For the text-containing cell, return its midpoint in [x, y] coordinate format. 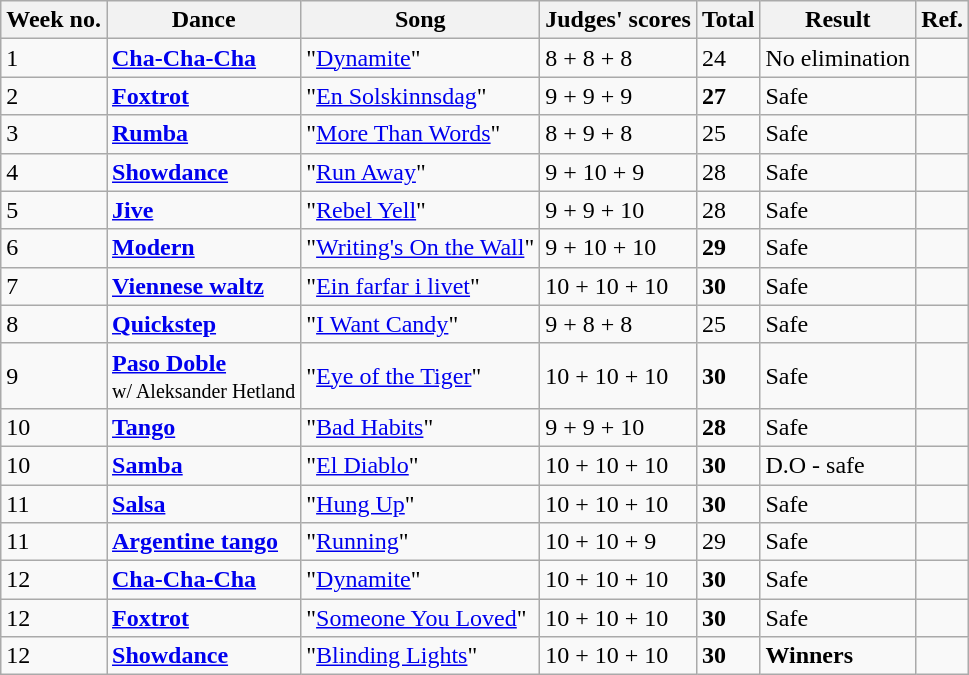
No elimination [838, 58]
Dance [203, 20]
10 + 10 + 9 [618, 542]
6 [54, 248]
"Blinding Lights" [420, 656]
"Ein farfar i livet" [420, 286]
"En Solskinnsdag" [420, 96]
Jive [203, 210]
Salsa [203, 503]
4 [54, 172]
Argentine tango [203, 542]
8 [54, 324]
Modern [203, 248]
9 + 10 + 10 [618, 248]
Judges' scores [618, 20]
D.O - safe [838, 465]
Ref. [942, 20]
"Someone You Loved" [420, 618]
9 [54, 376]
9 + 8 + 8 [618, 324]
"Hung Up" [420, 503]
Samba [203, 465]
Winners [838, 656]
"I Want Candy" [420, 324]
Total [728, 20]
Result [838, 20]
24 [728, 58]
"El Diablo" [420, 465]
"Run Away" [420, 172]
2 [54, 96]
1 [54, 58]
Quickstep [203, 324]
"More Than Words" [420, 134]
"Bad Habits" [420, 427]
Tango [203, 427]
9 + 9 + 9 [618, 96]
Rumba [203, 134]
7 [54, 286]
8 + 9 + 8 [618, 134]
Paso Doblew/ Aleksander Hetland [203, 376]
8 + 8 + 8 [618, 58]
Week no. [54, 20]
"Rebel Yell" [420, 210]
Song [420, 20]
9 + 10 + 9 [618, 172]
3 [54, 134]
27 [728, 96]
"Writing's On the Wall" [420, 248]
5 [54, 210]
Viennese waltz [203, 286]
"Eye of the Tiger" [420, 376]
"Running" [420, 542]
